Capture the cell that displays the provided text and extract its (x, y) central coordinate. 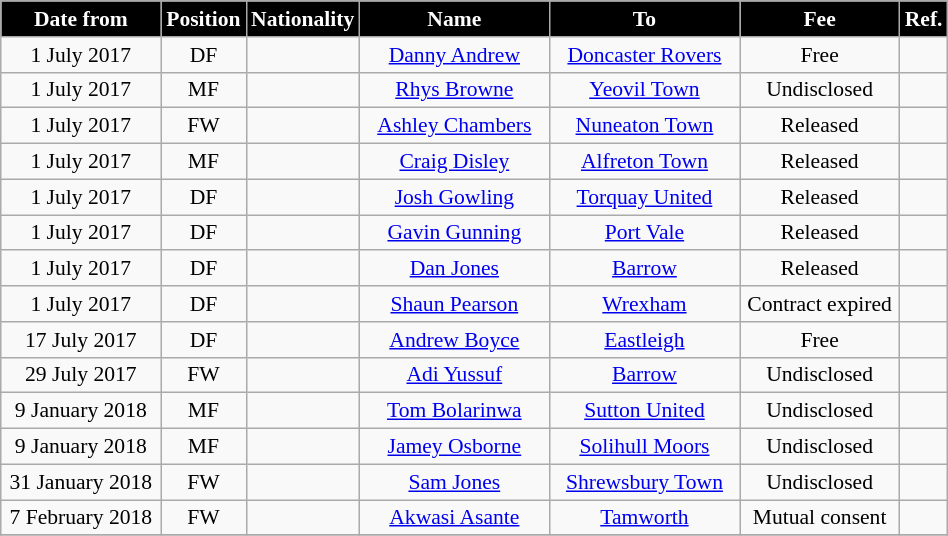
Rhys Browne (454, 90)
Dan Jones (454, 269)
Jamey Osborne (454, 447)
31 January 2018 (81, 482)
Shaun Pearson (454, 304)
Shrewsbury Town (644, 482)
Solihull Moors (644, 447)
To (644, 19)
7 February 2018 (81, 518)
Gavin Gunning (454, 233)
Josh Gowling (454, 197)
Akwasi Asante (454, 518)
Adi Yussuf (454, 375)
Danny Andrew (454, 55)
Wrexham (644, 304)
17 July 2017 (81, 340)
Alfreton Town (644, 162)
Ref. (924, 19)
Mutual consent (820, 518)
Torquay United (644, 197)
Yeovil Town (644, 90)
Date from (81, 19)
Tamworth (644, 518)
Position (204, 19)
Andrew Boyce (454, 340)
Eastleigh (644, 340)
Ashley Chambers (454, 126)
Fee (820, 19)
Port Vale (644, 233)
Sam Jones (454, 482)
Name (454, 19)
Nuneaton Town (644, 126)
Tom Bolarinwa (454, 411)
29 July 2017 (81, 375)
Contract expired (820, 304)
Sutton United (644, 411)
Craig Disley (454, 162)
Doncaster Rovers (644, 55)
Nationality (302, 19)
